Pinpoint the cell where the given text exists, returning its (x, y) midpoint coordinate. 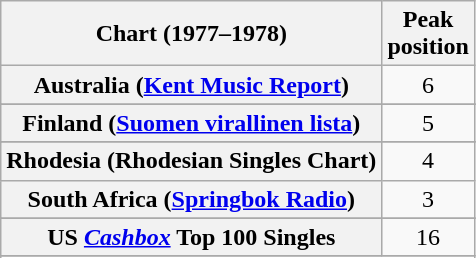
4 (428, 161)
16 (428, 237)
Chart (1977–1978) (192, 34)
Finland (Suomen virallinen lista) (192, 123)
Rhodesia (Rhodesian Singles Chart) (192, 161)
US Cashbox Top 100 Singles (192, 237)
Peakposition (428, 34)
3 (428, 199)
6 (428, 85)
South Africa (Springbok Radio) (192, 199)
Australia (Kent Music Report) (192, 85)
5 (428, 123)
